Scan for the cell matching the given text and deliver its (X, Y) coordinate at center. 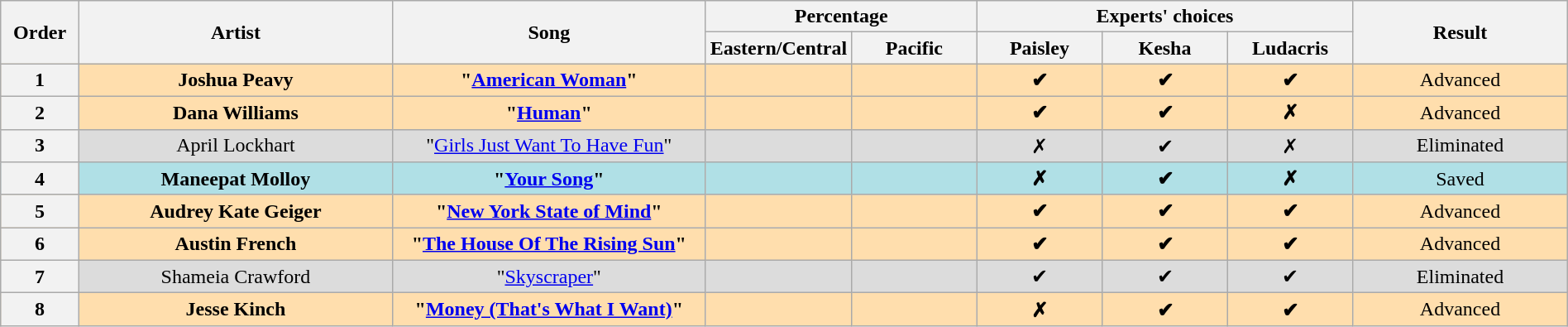
April Lockhart (235, 146)
Order (40, 32)
Shameia Crawford (235, 277)
3 (40, 146)
7 (40, 277)
Austin French (235, 244)
Artist (235, 32)
Experts' choices (1164, 17)
2 (40, 113)
Audrey Kate Geiger (235, 211)
"Money (That's What I Want)" (549, 310)
Kesha (1165, 48)
Saved (1460, 179)
1 (40, 80)
"New York State of Mind" (549, 211)
"Skyscraper" (549, 277)
Ludacris (1290, 48)
Percentage (841, 17)
"American Woman" (549, 80)
Dana Williams (235, 113)
"The House Of The Rising Sun" (549, 244)
"Human" (549, 113)
5 (40, 211)
"Your Song" (549, 179)
4 (40, 179)
Result (1460, 32)
Eastern/Central (778, 48)
Pacific (915, 48)
"Girls Just Want To Have Fun" (549, 146)
Joshua Peavy (235, 80)
8 (40, 310)
Maneepat Molloy (235, 179)
6 (40, 244)
Song (549, 32)
Paisley (1040, 48)
Jesse Kinch (235, 310)
